Search for the cell housing the specified text and yield its (X, Y) center coordinate. 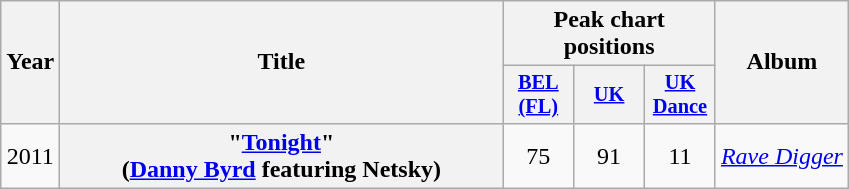
91 (610, 156)
Title (282, 62)
75 (538, 156)
UK Dance (680, 95)
Rave Digger (782, 156)
Year (30, 62)
Peak chart positions (610, 34)
11 (680, 156)
"Tonight"(Danny Byrd featuring Netsky) (282, 156)
BEL (FL) (538, 95)
Album (782, 62)
UK (610, 95)
2011 (30, 156)
